Locate the cell with the specified text and output its [x, y] center coordinate. 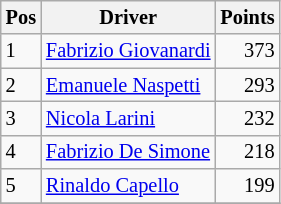
1 [21, 51]
Driver [128, 17]
232 [247, 118]
Fabrizio Giovanardi [128, 51]
Pos [21, 17]
Rinaldo Capello [128, 186]
Fabrizio De Simone [128, 152]
199 [247, 186]
Nicola Larini [128, 118]
5 [21, 186]
4 [21, 152]
Points [247, 17]
373 [247, 51]
2 [21, 85]
3 [21, 118]
218 [247, 152]
Emanuele Naspetti [128, 85]
293 [247, 85]
